Locate the cell with the specified text and output its [x, y] center coordinate. 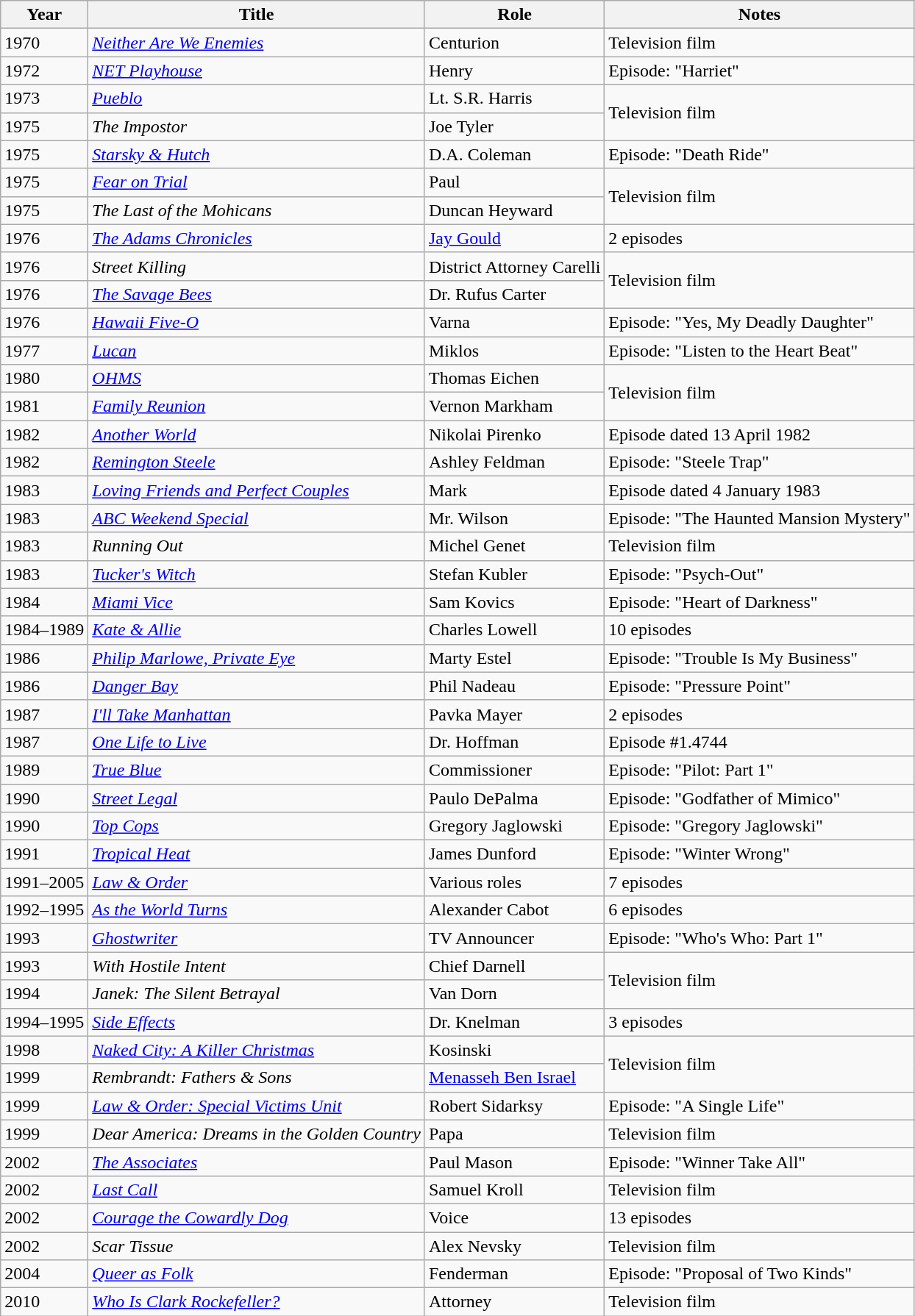
Episode: "Who's Who: Part 1" [759, 938]
Jay Gould [514, 238]
Rembrandt: Fathers & Sons [257, 1078]
1991–2005 [44, 882]
True Blue [257, 770]
Episode: "A Single Life" [759, 1106]
Centurion [514, 43]
7 episodes [759, 882]
Tropical Heat [257, 854]
1992–1995 [44, 910]
10 episodes [759, 630]
The Impostor [257, 126]
13 episodes [759, 1217]
Episode: "Godfather of Mimico" [759, 798]
1989 [44, 770]
The Adams Chronicles [257, 238]
Attorney [514, 1302]
1998 [44, 1050]
Paul [514, 182]
Papa [514, 1134]
Vernon Markham [514, 407]
TV Announcer [514, 938]
Miami Vice [257, 602]
Remington Steele [257, 462]
As the World Turns [257, 910]
Janek: The Silent Betrayal [257, 994]
Robert Sidarksy [514, 1106]
Philip Marlowe, Private Eye [257, 658]
Pavka Mayer [514, 714]
1984–1989 [44, 630]
Paulo DePalma [514, 798]
2004 [44, 1274]
Notes [759, 15]
Running Out [257, 546]
The Savage Bees [257, 294]
1991 [44, 854]
Episode dated 4 January 1983 [759, 490]
Top Cops [257, 826]
Michel Genet [514, 546]
Marty Estel [514, 658]
Scar Tissue [257, 1246]
Van Dorn [514, 994]
Mr. Wilson [514, 518]
1994 [44, 994]
Joe Tyler [514, 126]
1973 [44, 99]
Voice [514, 1217]
Episode: "Harriet" [759, 71]
Episode: "Winter Wrong" [759, 854]
Episode: "Death Ride" [759, 154]
Alexander Cabot [514, 910]
Episode: "Gregory Jaglowski" [759, 826]
Samuel Kroll [514, 1190]
Courage the Cowardly Dog [257, 1217]
Side Effects [257, 1022]
1970 [44, 43]
Miklos [514, 351]
Charles Lowell [514, 630]
Paul Mason [514, 1162]
Danger Bay [257, 686]
District Attorney Carelli [514, 266]
Year [44, 15]
The Last of the Mohicans [257, 210]
Dr. Knelman [514, 1022]
2010 [44, 1302]
1984 [44, 602]
Loving Friends and Perfect Couples [257, 490]
6 episodes [759, 910]
With Hostile Intent [257, 966]
Starsky & Hutch [257, 154]
Lt. S.R. Harris [514, 99]
Ashley Feldman [514, 462]
1981 [44, 407]
Street Legal [257, 798]
Last Call [257, 1190]
1977 [44, 351]
Title [257, 15]
Family Reunion [257, 407]
Another World [257, 435]
Ghostwriter [257, 938]
Duncan Heyward [514, 210]
Gregory Jaglowski [514, 826]
1980 [44, 379]
1994–1995 [44, 1022]
Phil Nadeau [514, 686]
Dr. Rufus Carter [514, 294]
Menasseh Ben Israel [514, 1078]
Episode: "Trouble Is My Business" [759, 658]
Episode: "Listen to the Heart Beat" [759, 351]
ABC Weekend Special [257, 518]
Episode: "Proposal of Two Kinds" [759, 1274]
Episode: "Pilot: Part 1" [759, 770]
Episode #1.4744 [759, 742]
Pueblo [257, 99]
Episode: "The Haunted Mansion Mystery" [759, 518]
Kosinski [514, 1050]
Hawaii Five-O [257, 322]
Episode: "Yes, My Deadly Daughter" [759, 322]
Sam Kovics [514, 602]
Episode: "Winner Take All" [759, 1162]
Episode: "Steele Trap" [759, 462]
OHMS [257, 379]
Kate & Allie [257, 630]
Nikolai Pirenko [514, 435]
Episode: "Pressure Point" [759, 686]
Naked City: A Killer Christmas [257, 1050]
Fenderman [514, 1274]
Episode: "Psych-Out" [759, 574]
Various roles [514, 882]
Fear on Trial [257, 182]
3 episodes [759, 1022]
Mark [514, 490]
Law & Order: Special Victims Unit [257, 1106]
Neither Are We Enemies [257, 43]
Episode: "Heart of Darkness" [759, 602]
NET Playhouse [257, 71]
Dr. Hoffman [514, 742]
Dear America: Dreams in the Golden Country [257, 1134]
The Associates [257, 1162]
Thomas Eichen [514, 379]
Who Is Clark Rockefeller? [257, 1302]
Lucan [257, 351]
Chief Darnell [514, 966]
Henry [514, 71]
Commissioner [514, 770]
I'll Take Manhattan [257, 714]
Street Killing [257, 266]
Stefan Kubler [514, 574]
James Dunford [514, 854]
Varna [514, 322]
Alex Nevsky [514, 1246]
1972 [44, 71]
Law & Order [257, 882]
D.A. Coleman [514, 154]
Queer as Folk [257, 1274]
Episode dated 13 April 1982 [759, 435]
One Life to Live [257, 742]
Role [514, 15]
Tucker's Witch [257, 574]
